Locate the cell with the specified text and output its [x, y] center coordinate. 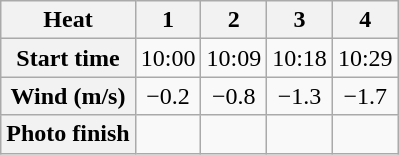
Heat [68, 20]
Photo finish [68, 134]
10:09 [234, 58]
−1.7 [365, 96]
10:29 [365, 58]
−0.2 [168, 96]
2 [234, 20]
3 [300, 20]
−0.8 [234, 96]
Start time [68, 58]
1 [168, 20]
10:00 [168, 58]
Wind (m/s) [68, 96]
4 [365, 20]
−1.3 [300, 96]
10:18 [300, 58]
